Find where the given text appears and provide that cell's center as (X, Y) coordinate. 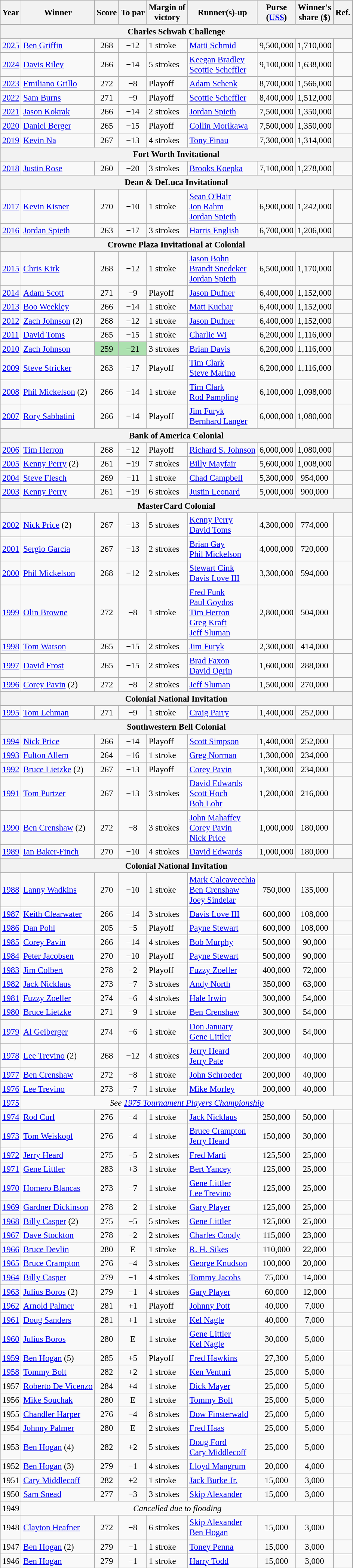
Charles Coody (222, 1235)
1995 (11, 713)
900,000 (314, 492)
Score (107, 13)
125,500 (276, 1155)
David Toms (58, 335)
2013 (11, 307)
George Knudson (222, 1264)
259 (107, 349)
1969 (11, 1207)
Dean & DeLuca Invitational (176, 182)
Steve Stricker (58, 368)
5,000,000 (276, 492)
Scott Simpson (222, 741)
2018 (11, 168)
Crowne Plaza Invitational at Colonial (176, 244)
Matti Schmid (222, 46)
1984 (11, 956)
Purse(US$) (276, 13)
1989 (11, 852)
To par (133, 13)
1981 (11, 998)
+3 (133, 1169)
1954 (11, 1428)
Gardner Dickinson (58, 1207)
1963 (11, 1292)
Winner (58, 13)
1,600,000 (276, 666)
6,500,000 (276, 269)
Rory Sabbatini (58, 416)
2009 (11, 368)
Jack Burke Jr. (222, 1481)
Julius Boros (2) (58, 1292)
David Edwards (222, 852)
2007 (11, 416)
2001 (11, 549)
6,100,000 (276, 392)
Bob Murphy (222, 942)
Kenny Perry (2) (58, 463)
Homero Blancas (58, 1189)
75,000 (276, 1278)
Daniel Berger (58, 126)
1991 (11, 793)
9,100,000 (276, 65)
Skip Alexander Ben Hogan (222, 1528)
Jim Furyk Bernhard Langer (222, 416)
72,000 (314, 970)
Runner(s)-up (222, 13)
Corey Pavin (2) (58, 685)
Jim Furyk (222, 647)
1973 (11, 1136)
270,000 (314, 685)
Peter Jacobsen (58, 956)
1,278,000 (314, 168)
12,000 (314, 1292)
Jeff Sluman (222, 685)
+5 (133, 1358)
2021 (11, 112)
Keegan Bradley Scottie Scheffler (222, 65)
Cary Middlecoff (58, 1481)
Ben Griffin (58, 46)
Winner'sshare ($) (314, 13)
1,206,000 (314, 231)
1953 (11, 1447)
1972 (11, 1155)
27,300 (276, 1358)
1951 (11, 1481)
David Frost (58, 666)
Adam Schenk (222, 84)
Jim Colbert (58, 970)
Charles Schwab Challenge (176, 32)
Tommy Jacobs (222, 1278)
Ref. (343, 13)
Mark Calcavecchia Ben Crenshaw Joey Sindelar (222, 890)
9,500,000 (276, 46)
Matt Kuchar (222, 307)
Kel Nagle (222, 1320)
Margin ofvictory (168, 13)
1982 (11, 984)
23,000 (314, 1235)
+4 (133, 1386)
150,000 (276, 1136)
8 strokes (168, 1414)
284 (107, 1386)
Billy Casper (2) (58, 1222)
Tim Clark Rod Pampling (222, 392)
Scottie Scheffler (222, 98)
−16 (133, 755)
Brad Faxon David Ogrin (222, 666)
Mike Souchak (58, 1400)
1946 (11, 1561)
Jerry Heard Jerry Pate (222, 1056)
1956 (11, 1400)
−3 (133, 1494)
2008 (11, 392)
Arnold Palmer (58, 1306)
−21 (133, 349)
1970 (11, 1189)
Phil Mickelson (2) (58, 392)
Lee Trevino (2) (58, 1056)
Jason Kokrak (58, 112)
1960 (11, 1339)
1965 (11, 1264)
1986 (11, 928)
Charlie Wi (222, 335)
1959 (11, 1358)
414,000 (314, 647)
2019 (11, 140)
Tim Clark Steve Marino (222, 368)
750,000 (276, 890)
Doug Ford Cary Middlecoff (222, 1447)
8,400,000 (276, 98)
Roberto De Vicenzo (58, 1386)
1957 (11, 1386)
Boo Weekley (58, 307)
1,710,000 (314, 46)
Chad Campbell (222, 478)
63,000 (314, 984)
250,000 (276, 1117)
504,000 (314, 613)
Phil Mickelson (58, 573)
Southwestern Bell Colonial (176, 727)
Kenny Perry David Toms (222, 525)
1,566,000 (314, 84)
2015 (11, 269)
22,000 (314, 1250)
2012 (11, 321)
1987 (11, 914)
Dick Mayer (222, 1386)
1979 (11, 1032)
135,000 (314, 890)
Craig Parry (222, 713)
1977 (11, 1075)
Ben Crenshaw (2) (58, 828)
−11 (133, 478)
Mike Morley (222, 1089)
Davis Riley (58, 65)
Ken Venturi (222, 1372)
1958 (11, 1372)
2000 (11, 573)
Harris English (222, 231)
Bruce Lietzke (58, 1013)
Bruce Crampton (58, 1264)
2003 (11, 492)
Sergio García (58, 549)
288,000 (314, 666)
Don January Gene Littler (222, 1032)
Johnny Palmer (58, 1428)
2005 (11, 463)
Skip Alexander (222, 1494)
David Edwards Scott Hoch Bob Lohr (222, 793)
277 (107, 1494)
1978 (11, 1056)
3,300,000 (276, 573)
Kevin Kisner (58, 206)
6,700,000 (276, 231)
Olin Browne (58, 613)
8,700,000 (276, 84)
Billy Casper (58, 1278)
5,600,000 (276, 463)
1998 (11, 647)
720,000 (314, 549)
Fred Hawkins (222, 1358)
1,200,000 (276, 793)
Dow Finsterwald (222, 1414)
Andy North (222, 984)
115,000 (276, 1235)
Chandler Harper (58, 1414)
1,098,000 (314, 392)
110,000 (276, 1250)
1967 (11, 1235)
Billy Mayfair (222, 463)
1962 (11, 1306)
Brooks Koepka (222, 168)
1975 (11, 1103)
400,000 (276, 970)
Tony Finau (222, 140)
Nick Price (58, 741)
Kevin Na (58, 140)
Tom Lehman (58, 713)
Stewart Cink Davis Love III (222, 573)
Julius Boros (58, 1339)
1997 (11, 666)
1,008,000 (314, 463)
Justin Leonard (222, 492)
Jerry Heard (58, 1155)
2,800,000 (276, 613)
Tim Herron (58, 450)
Richard S. Johnson (222, 450)
7,300,000 (276, 140)
1,512,000 (314, 98)
1999 (11, 613)
See 1975 Tournament Players Championship (187, 1103)
2025 (11, 46)
Davis Love III (222, 914)
2011 (11, 335)
2010 (11, 349)
350,000 (276, 984)
Emiliano Grillo (58, 84)
Bank of America Colonial (176, 435)
Dave Stockton (58, 1235)
Brian Gay Phil Mickelson (222, 549)
2002 (11, 525)
Tom Watson (58, 647)
R. H. Sikes (222, 1250)
283 (107, 1169)
MasterCard Colonial (176, 506)
Bruce Lietzke (2) (58, 769)
Tom Weiskopf (58, 1136)
1964 (11, 1278)
7 strokes (168, 463)
60,000 (276, 1292)
2022 (11, 98)
Harry Todd (222, 1561)
Al Geiberger (58, 1032)
Lee Trevino (58, 1089)
1994 (11, 741)
2006 (11, 450)
Sam Snead (58, 1494)
Fred Marti (222, 1155)
Sam Burns (58, 98)
Bruce Devlin (58, 1250)
Gene Littler Lee Trevino (222, 1189)
774,000 (314, 525)
4,300,000 (276, 525)
Kenny Perry (58, 492)
1971 (11, 1169)
Lloyd Mangrum (222, 1466)
1974 (11, 1117)
2024 (11, 65)
Brian Davis (222, 349)
John Schroeder (222, 1075)
1,638,000 (314, 65)
Ben Hogan (5) (58, 1358)
Fred Funk Paul Goydos Tim Herron Greg Kraft Jeff Sluman (222, 613)
Lanny Wadkins (58, 890)
216,000 (314, 793)
2020 (11, 126)
1976 (11, 1089)
285 (107, 1358)
205 (107, 928)
1983 (11, 970)
1,170,000 (314, 269)
Ben Hogan (4) (58, 1447)
Keith Clearwater (58, 914)
1985 (11, 942)
1948 (11, 1528)
100,000 (276, 1264)
Fort Worth Invitational (176, 154)
Fulton Allem (58, 755)
954,000 (314, 478)
2016 (11, 231)
1,500,000 (276, 685)
Clayton Heafner (58, 1528)
Chris Kirk (58, 269)
Year (11, 13)
1961 (11, 1320)
1996 (11, 685)
1,314,000 (314, 140)
Bert Yancey (222, 1169)
Ben Hogan (2) (58, 1547)
2,300,000 (276, 647)
Ben Hogan (3) (58, 1466)
Adam Scott (58, 293)
1950 (11, 1494)
John Mahaffey Corey Pavin Nick Price (222, 828)
Gene Littler Kel Nagle (222, 1339)
1952 (11, 1466)
1955 (11, 1414)
1980 (11, 1013)
1993 (11, 755)
Justin Rose (58, 168)
2004 (11, 478)
4,000,000 (276, 549)
14,000 (314, 1278)
2014 (11, 293)
Steve Flesch (58, 478)
Zach Johnson (2) (58, 321)
1949 (11, 1509)
269 (107, 478)
1947 (11, 1547)
Sean O'Hair Jon Rahm Jordan Spieth (222, 206)
1,242,000 (314, 206)
Jason Bohn Brandt Snedeker Jordan Spieth (222, 269)
6,900,000 (276, 206)
50,000 (314, 1117)
−20 (133, 168)
1990 (11, 828)
Toney Penna (222, 1547)
1992 (11, 769)
Fred Haas (222, 1428)
Bruce Crampton Jerry Heard (222, 1136)
Zach Johnson (58, 349)
1968 (11, 1222)
Ben Hogan (58, 1561)
4,000 (314, 1466)
2023 (11, 84)
Nick Price (2) (58, 525)
Dan Pohl (58, 928)
7,100,000 (276, 168)
Hale Irwin (222, 998)
260 (107, 168)
5,300,000 (276, 478)
Johnny Pott (222, 1306)
2017 (11, 206)
Rod Curl (58, 1117)
Tom Purtzer (58, 793)
Doug Sanders (58, 1320)
Greg Norman (222, 755)
264 (107, 755)
Ian Baker-Finch (58, 852)
Collin Morikawa (222, 126)
1988 (11, 890)
1966 (11, 1250)
Cancelled due to flooding (177, 1509)
594,000 (314, 573)
